Detect which cell encompasses the target text, then output its [x, y] center coordinate. 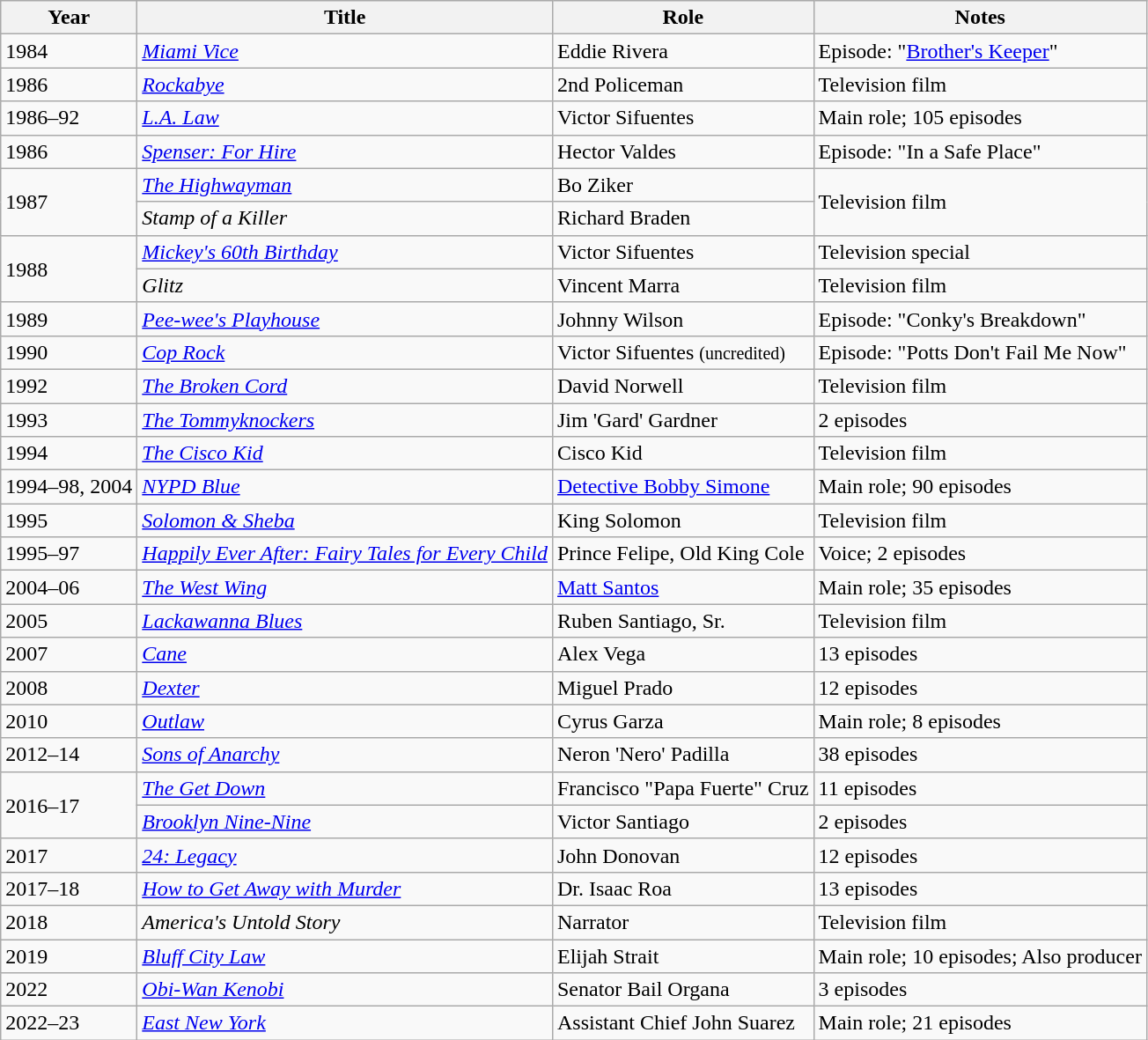
2017–18 [69, 889]
2008 [69, 688]
2007 [69, 654]
1992 [69, 386]
The West Wing [345, 587]
1993 [69, 420]
Detective Bobby Simone [683, 487]
Cop Rock [345, 352]
Main role; 21 episodes [980, 1023]
Main role; 8 episodes [980, 721]
Title [345, 18]
38 episodes [980, 755]
Mickey's 60th Birthday [345, 252]
Main role; 35 episodes [980, 587]
Dr. Isaac Roa [683, 889]
2005 [69, 621]
Main role; 90 episodes [980, 487]
Victor Santiago [683, 822]
24: Legacy [345, 855]
2nd Policeman [683, 85]
Richard Braden [683, 218]
Bo Ziker [683, 185]
How to Get Away with Murder [345, 889]
1994 [69, 454]
Stamp of a Killer [345, 218]
Francisco "Papa Fuerte" Cruz [683, 788]
Victor Sifuentes (uncredited) [683, 352]
Alex Vega [683, 654]
Miguel Prado [683, 688]
Spenser: For Hire [345, 151]
1990 [69, 352]
King Solomon [683, 520]
David Norwell [683, 386]
Neron 'Nero' Padilla [683, 755]
2022 [69, 990]
America's Untold Story [345, 922]
1989 [69, 319]
Assistant Chief John Suarez [683, 1023]
Lackawanna Blues [345, 621]
2022–23 [69, 1023]
NYPD Blue [345, 487]
Main role; 105 episodes [980, 118]
John Donovan [683, 855]
Happily Ever After: Fairy Tales for Every Child [345, 554]
Matt Santos [683, 587]
1986–92 [69, 118]
2016–17 [69, 805]
Eddie Rivera [683, 51]
Miami Vice [345, 51]
Episode: "In a Safe Place" [980, 151]
1984 [69, 51]
11 episodes [980, 788]
1988 [69, 269]
2019 [69, 955]
Vincent Marra [683, 285]
Rockabye [345, 85]
Year [69, 18]
Brooklyn Nine-Nine [345, 822]
2018 [69, 922]
2004–06 [69, 587]
Episode: "Conky's Breakdown" [980, 319]
Prince Felipe, Old King Cole [683, 554]
Cisco Kid [683, 454]
Hector Valdes [683, 151]
Obi-Wan Kenobi [345, 990]
L.A. Law [345, 118]
Narrator [683, 922]
Sons of Anarchy [345, 755]
Cyrus Garza [683, 721]
Elijah Strait [683, 955]
Senator Bail Organa [683, 990]
Role [683, 18]
1987 [69, 202]
Episode: "Potts Don't Fail Me Now" [980, 352]
Episode: "Brother's Keeper" [980, 51]
3 episodes [980, 990]
Solomon & Sheba [345, 520]
The Get Down [345, 788]
Pee-wee's Playhouse [345, 319]
Bluff City Law [345, 955]
Jim 'Gard' Gardner [683, 420]
The Highwayman [345, 185]
The Cisco Kid [345, 454]
Glitz [345, 285]
1995–97 [69, 554]
East New York [345, 1023]
Voice; 2 episodes [980, 554]
Television special [980, 252]
Main role; 10 episodes; Also producer [980, 955]
1995 [69, 520]
1994–98, 2004 [69, 487]
Dexter [345, 688]
Outlaw [345, 721]
Cane [345, 654]
2012–14 [69, 755]
Notes [980, 18]
Johnny Wilson [683, 319]
The Tommyknockers [345, 420]
The Broken Cord [345, 386]
Ruben Santiago, Sr. [683, 621]
2017 [69, 855]
2010 [69, 721]
